Capture the cell that displays the provided text and extract its [X, Y] central coordinate. 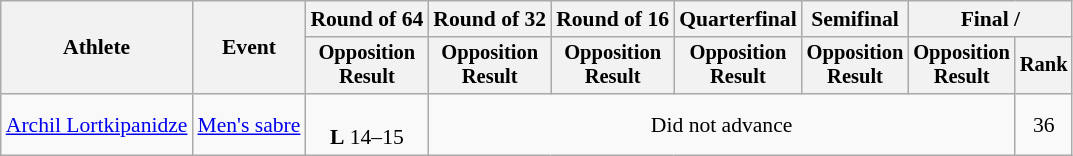
Athlete [97, 48]
Round of 32 [490, 19]
Did not advance [722, 124]
Men's sabre [248, 124]
36 [1044, 124]
Round of 64 [366, 19]
Round of 16 [612, 19]
L 14–15 [366, 124]
Semifinal [856, 19]
Final / [990, 19]
Quarterfinal [738, 19]
Rank [1044, 66]
Event [248, 48]
Archil Lortkipanidze [97, 124]
